Pinpoint the cell where the given text exists, returning its (x, y) midpoint coordinate. 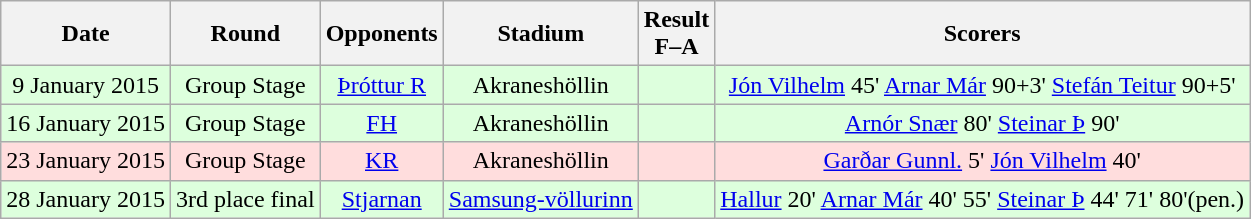
28 January 2015 (86, 199)
Hallur 20' Arnar Már 40' 55' Steinar Þ 44' 71' 80'(pen.) (982, 199)
Jón Vilhelm 45' Arnar Már 90+3' Stefán Teitur 90+5' (982, 85)
Round (245, 34)
9 January 2015 (86, 85)
Arnór Snær 80' Steinar Þ 90' (982, 123)
Stjarnan (382, 199)
3rd place final (245, 199)
Scorers (982, 34)
Samsung-völlurinn (540, 199)
Þróttur R (382, 85)
FH (382, 123)
16 January 2015 (86, 123)
23 January 2015 (86, 161)
Stadium (540, 34)
ResultF–A (676, 34)
Opponents (382, 34)
KR (382, 161)
Garðar Gunnl. 5' Jón Vilhelm 40' (982, 161)
Date (86, 34)
